Return the [x, y] coordinate for the center point of the cell that contains the specified text.  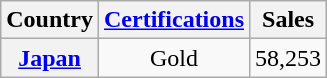
58,253 [288, 58]
Sales [288, 20]
Certifications [174, 20]
Country [50, 20]
Japan [50, 58]
Gold [174, 58]
